Determine the [X, Y] coordinate at the center of the cell enclosing the given text.  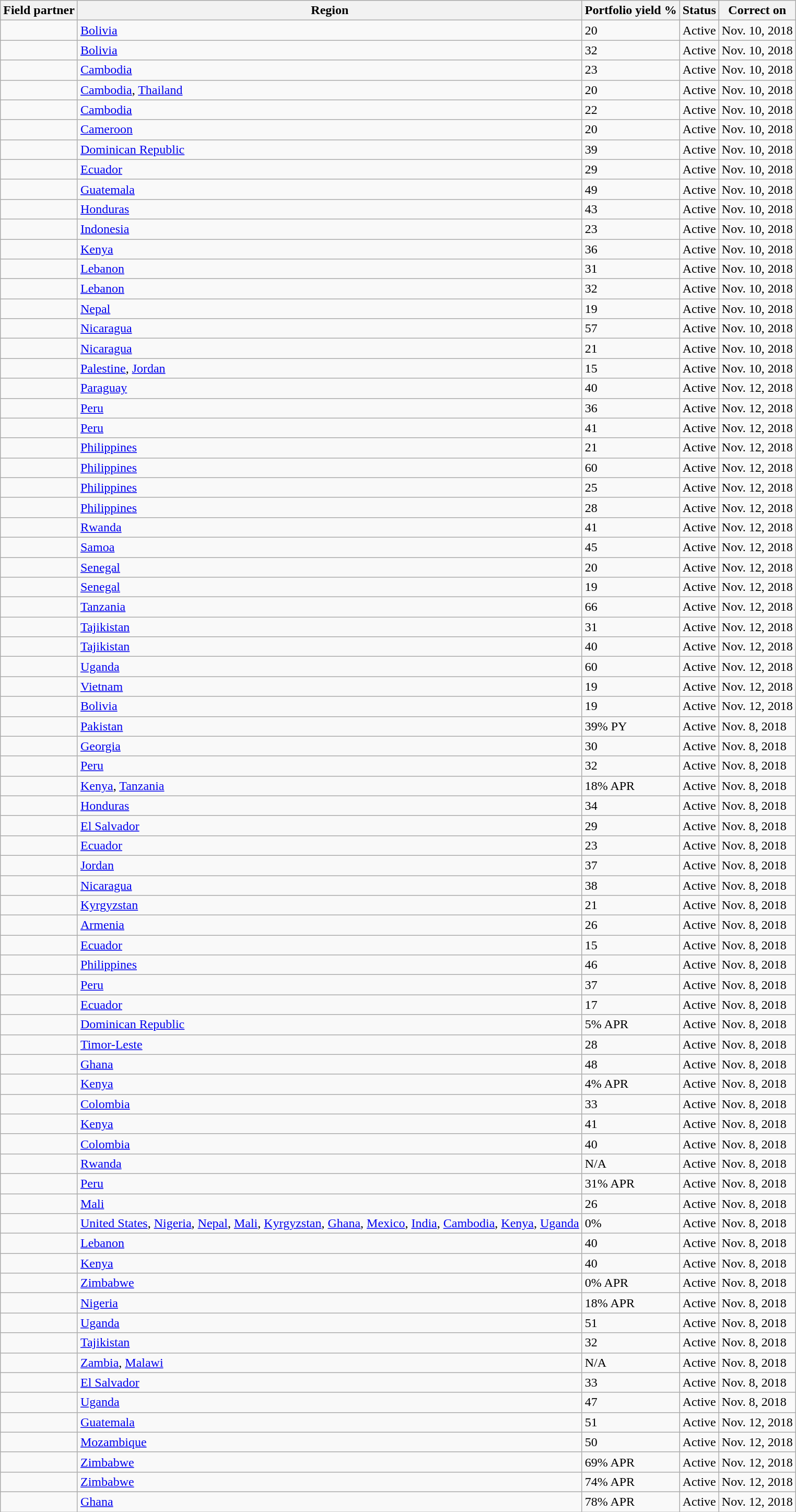
Indonesia [330, 229]
45 [631, 547]
Cambodia, Thailand [330, 90]
Correct on [757, 10]
Tanzania [330, 607]
69% APR [631, 1462]
Status [699, 10]
31% APR [631, 1183]
Samoa [330, 547]
49 [631, 189]
74% APR [631, 1482]
4% APR [631, 1084]
Region [330, 10]
Armenia [330, 925]
47 [631, 1402]
Kyrgyzstan [330, 905]
0% [631, 1224]
25 [631, 487]
Palestine, Jordan [330, 368]
Field partner [39, 10]
50 [631, 1442]
Nigeria [330, 1303]
United States, Nigeria, Nepal, Mali, Kyrgyzstan, Ghana, Mexico, India, Cambodia, Kenya, Uganda [330, 1224]
48 [631, 1064]
34 [631, 806]
Jordan [330, 865]
22 [631, 110]
43 [631, 209]
78% APR [631, 1502]
Pakistan [330, 726]
Timor-Leste [330, 1044]
Paraguay [330, 388]
5% APR [631, 1025]
Kenya, Tanzania [330, 786]
0% APR [631, 1283]
Zambia, Malawi [330, 1363]
Georgia [330, 746]
57 [631, 329]
Cameroon [330, 130]
38 [631, 886]
66 [631, 607]
30 [631, 746]
Mali [330, 1203]
46 [631, 965]
Portfolio yield % [631, 10]
39 [631, 149]
Mozambique [330, 1442]
Nepal [330, 309]
39% PY [631, 726]
Vietnam [330, 687]
17 [631, 1005]
